Provide the [x, y] coordinate of the cell's center where the given text is located.  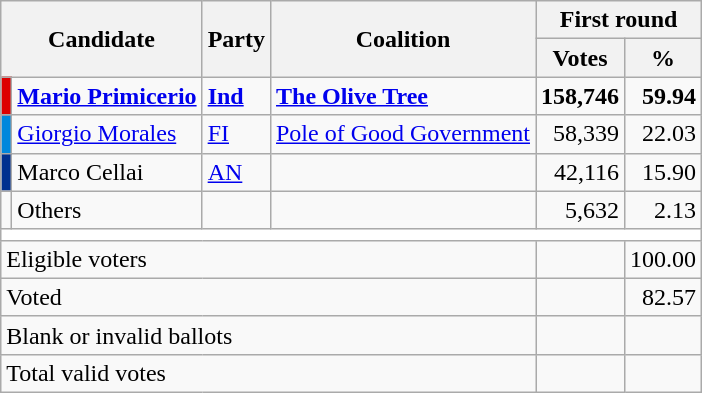
% [664, 58]
22.03 [664, 134]
Giorgio Morales [107, 134]
58,339 [580, 134]
Votes [580, 58]
Party [236, 39]
Mario Primicerio [107, 96]
Pole of Good Government [402, 134]
AN [236, 172]
42,116 [580, 172]
100.00 [664, 259]
FI [236, 134]
Voted [268, 297]
Eligible voters [268, 259]
15.90 [664, 172]
Ind [236, 96]
59.94 [664, 96]
Blank or invalid ballots [268, 335]
First round [619, 20]
Candidate [102, 39]
Others [107, 210]
2.13 [664, 210]
Coalition [402, 39]
Total valid votes [268, 373]
82.57 [664, 297]
158,746 [580, 96]
5,632 [580, 210]
The Olive Tree [402, 96]
Marco Cellai [107, 172]
